Extract the (x, y) coordinate from the center of the cell holding the provided text.  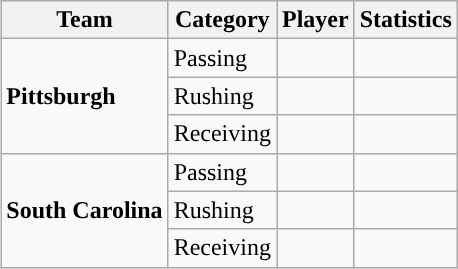
Category (222, 20)
Team (84, 20)
Statistics (406, 20)
South Carolina (84, 210)
Pittsburgh (84, 96)
Player (315, 20)
